From the cell containing the given text, extract its center point as [X, Y] coordinate. 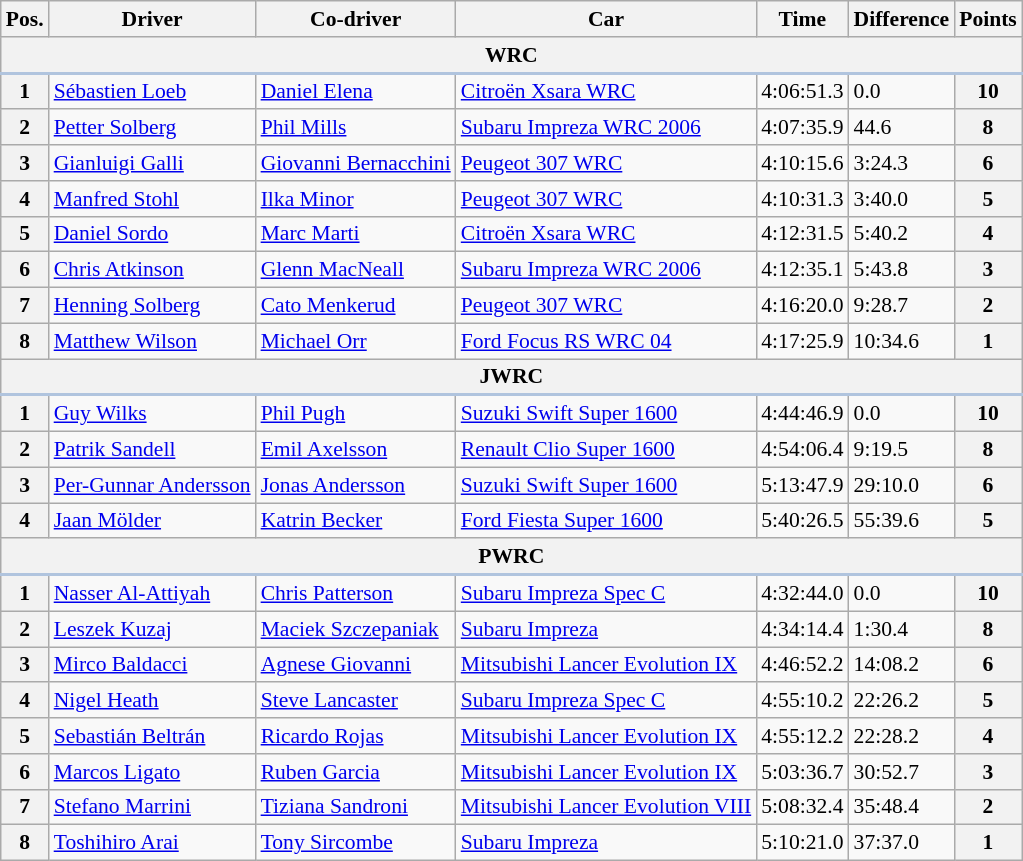
Cato Menkerud [356, 306]
Emil Axelsson [356, 450]
Chris Patterson [356, 593]
4:10:31.3 [802, 199]
22:28.2 [902, 736]
3:40.0 [902, 199]
Agnese Giovanni [356, 665]
PWRC [512, 557]
Renault Clio Super 1600 [606, 450]
4:44:46.9 [802, 413]
WRC [512, 55]
55:39.6 [902, 521]
Sébastien Loeb [152, 91]
Driver [152, 19]
Ford Focus RS WRC 04 [606, 341]
5:43.8 [902, 270]
Matthew Wilson [152, 341]
4:54:06.4 [802, 450]
Jonas Andersson [356, 485]
Manfred Stohl [152, 199]
Toshihiro Arai [152, 843]
4:55:12.2 [802, 736]
Ilka Minor [356, 199]
Ruben Garcia [356, 772]
4:12:35.1 [802, 270]
Mirco Baldacci [152, 665]
Patrik Sandell [152, 450]
44.6 [902, 128]
Tony Sircombe [356, 843]
4:55:10.2 [802, 701]
4:34:14.4 [802, 629]
5:03:36.7 [802, 772]
30:52.7 [902, 772]
Daniel Sordo [152, 234]
3:24.3 [902, 163]
JWRC [512, 377]
Ford Fiesta Super 1600 [606, 521]
Phil Mills [356, 128]
Car [606, 19]
4:16:20.0 [802, 306]
4:32:44.0 [802, 593]
9:28.7 [902, 306]
Henning Solberg [152, 306]
29:10.0 [902, 485]
35:48.4 [902, 807]
5:08:32.4 [802, 807]
Katrin Becker [356, 521]
Marc Marti [356, 234]
Gianluigi Galli [152, 163]
Stefano Marrini [152, 807]
Jaan Mölder [152, 521]
Chris Atkinson [152, 270]
Leszek Kuzaj [152, 629]
Points [988, 19]
4:46:52.2 [802, 665]
Per-Gunnar Andersson [152, 485]
5:13:47.9 [802, 485]
Difference [902, 19]
Marcos Ligato [152, 772]
5:10:21.0 [802, 843]
14:08.2 [902, 665]
Maciek Szczepaniak [356, 629]
4:10:15.6 [802, 163]
Tiziana Sandroni [356, 807]
Guy Wilks [152, 413]
Giovanni Bernacchini [356, 163]
4:06:51.3 [802, 91]
Petter Solberg [152, 128]
1:30.4 [902, 629]
37:37.0 [902, 843]
Nasser Al-Attiyah [152, 593]
4:07:35.9 [802, 128]
4:12:31.5 [802, 234]
5:40.2 [902, 234]
9:19.5 [902, 450]
Steve Lancaster [356, 701]
Daniel Elena [356, 91]
Sebastián Beltrán [152, 736]
Michael Orr [356, 341]
Glenn MacNeall [356, 270]
10:34.6 [902, 341]
Mitsubishi Lancer Evolution VIII [606, 807]
Pos. [25, 19]
Time [802, 19]
Ricardo Rojas [356, 736]
4:17:25.9 [802, 341]
Nigel Heath [152, 701]
Co-driver [356, 19]
Phil Pugh [356, 413]
22:26.2 [902, 701]
5:40:26.5 [802, 521]
